Determine the (X, Y) coordinate at the center of the cell enclosing the given text.  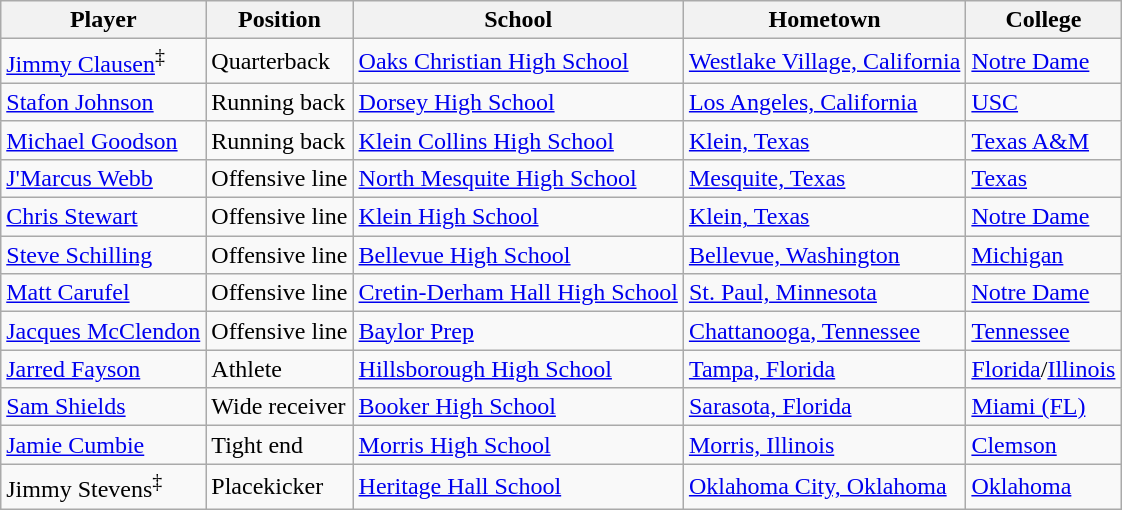
Miami (FL) (1044, 407)
Tampa, Florida (824, 369)
Steve Schilling (104, 255)
Morris, Illinois (824, 445)
Stafon Johnson (104, 102)
Chris Stewart (104, 217)
Clemson (1044, 445)
J'Marcus Webb (104, 178)
North Mesquite High School (518, 178)
Florida/Illinois (1044, 369)
Jamie Cumbie (104, 445)
Matt Carufel (104, 293)
Sam Shields (104, 407)
Bellevue High School (518, 255)
Tennessee (1044, 331)
Sarasota, Florida (824, 407)
Jimmy Clausen‡ (104, 62)
Player (104, 20)
College (1044, 20)
Hometown (824, 20)
Texas A&M (1044, 140)
Hillsborough High School (518, 369)
Oklahoma (1044, 486)
Michael Goodson (104, 140)
Klein High School (518, 217)
Jacques McClendon (104, 331)
Morris High School (518, 445)
Placekicker (280, 486)
School (518, 20)
Oklahoma City, Oklahoma (824, 486)
Heritage Hall School (518, 486)
Westlake Village, California (824, 62)
St. Paul, Minnesota (824, 293)
Position (280, 20)
Cretin-Derham Hall High School (518, 293)
Wide receiver (280, 407)
Michigan (1044, 255)
Quarterback (280, 62)
Texas (1044, 178)
Chattanooga, Tennessee (824, 331)
Mesquite, Texas (824, 178)
Tight end (280, 445)
Los Angeles, California (824, 102)
Klein Collins High School (518, 140)
USC (1044, 102)
Athlete (280, 369)
Jarred Fayson (104, 369)
Jimmy Stevens‡ (104, 486)
Baylor Prep (518, 331)
Bellevue, Washington (824, 255)
Oaks Christian High School (518, 62)
Dorsey High School (518, 102)
Booker High School (518, 407)
